Return the [X, Y] coordinate for the center point of the cell that contains the specified text.  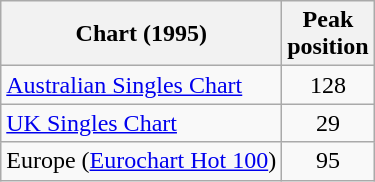
Europe (Eurochart Hot 100) [142, 161]
UK Singles Chart [142, 123]
128 [328, 85]
29 [328, 123]
Chart (1995) [142, 34]
Australian Singles Chart [142, 85]
Peakposition [328, 34]
95 [328, 161]
